For the text-containing cell, return its midpoint in (x, y) coordinate format. 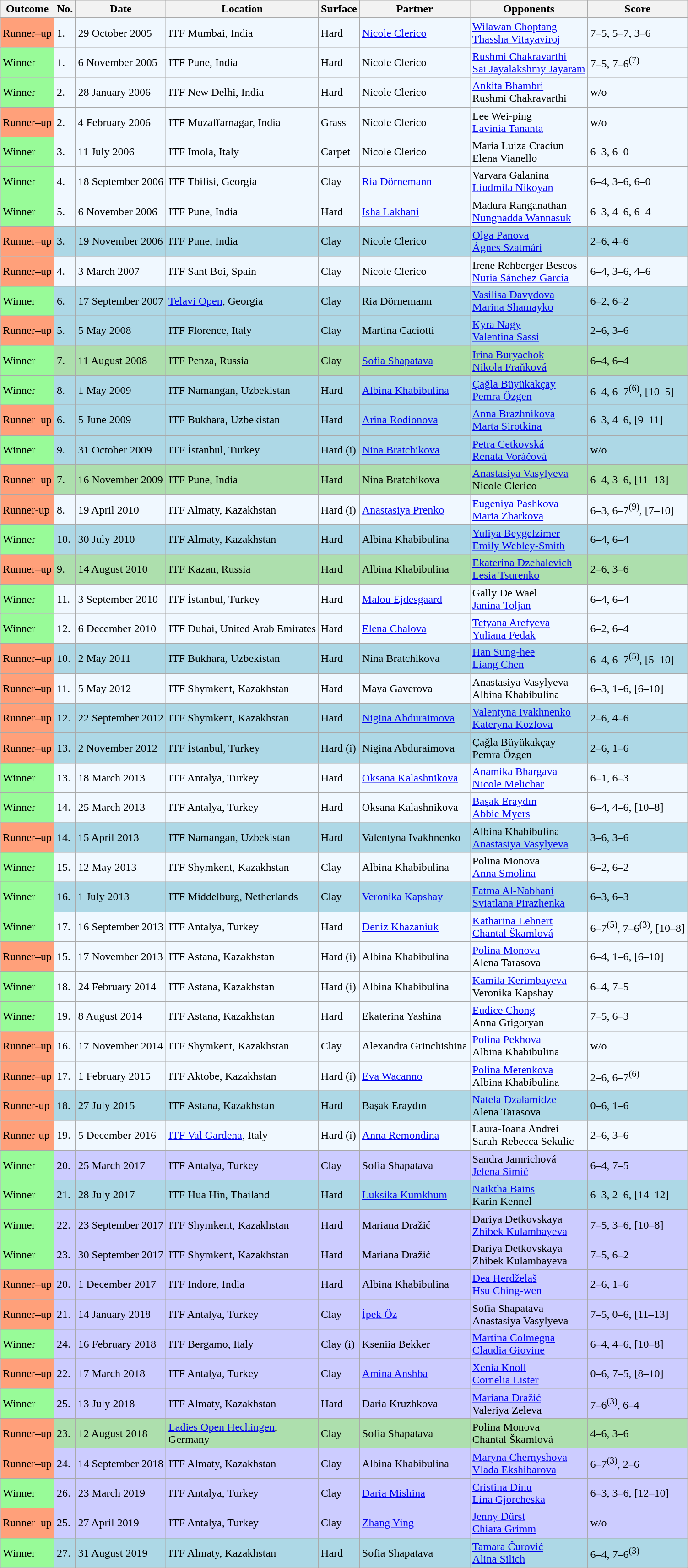
17 March 2018 (121, 1374)
1 July 2013 (121, 897)
Eva Wacanno (415, 1076)
Deniz Khazaniuk (415, 927)
Ankita Bhambri Rushmi Chakravarthi (529, 93)
17 September 2007 (121, 300)
Eugeniya Pashkova Maria Zharkova (529, 509)
Eudice Chong Anna Grigoryan (529, 1016)
18 September 2006 (121, 181)
16 September 2013 (121, 927)
6–3, 4–6, [9–11] (638, 421)
Laura-Ioana Andrei Sarah-Rebecca Sekulic (529, 1135)
7–6(3), 6–4 (638, 1404)
17 November 2013 (121, 956)
14 January 2018 (121, 1314)
Daria Mishina (415, 1493)
15 April 2013 (121, 837)
16 February 2018 (121, 1344)
30 July 2010 (121, 540)
28 January 2006 (121, 93)
7–5, 3–6, [10–8] (638, 1225)
4 February 2006 (121, 122)
7–5, 7–6(7) (638, 62)
30 September 2017 (121, 1254)
Location (243, 9)
Katharina Lehnert Chantal Škamlová (529, 927)
0–6, 1–6 (638, 1106)
6–4, 3–6, 6–0 (638, 181)
6–3, 4–6, 6–4 (638, 212)
Vasilisa Davydova Marina Shamayko (529, 300)
Martina Colmegna Claudia Giovine (529, 1344)
18 March 2013 (121, 778)
14 August 2010 (121, 569)
7–5, 6–2 (638, 1254)
6–7(5), 7–6(3), [10–8] (638, 927)
5 June 2009 (121, 421)
Dea Herdželaš Hsu Ching-wen (529, 1284)
3 September 2010 (121, 599)
Opponents (529, 9)
Valentyna Ivakhnenko (415, 837)
6 December 2010 (121, 628)
Maria Luiza Craciun Elena Vianello (529, 152)
Wilawan Choptang Thassha Vitayaviroj (529, 33)
5 December 2016 (121, 1135)
16 November 2009 (121, 480)
Kseniia Bekker (415, 1344)
Anna Brazhnikova Marta Sirotkina (529, 421)
2 May 2011 (121, 659)
Varvara Galanina Liudmila Nikoyan (529, 181)
Anastasiya Vasylyeva Albina Khabibulina (529, 688)
Anamika Bhargava Nicole Melichar (529, 778)
Carpet (339, 152)
Irina Buryachok Nikola Fraňková (529, 360)
Gally De Wael Janina Toljan (529, 599)
Mariana Dražić Valeriya Zeleva (529, 1404)
Elena Chalova (415, 628)
19 April 2010 (121, 509)
6 November 2005 (121, 62)
28 July 2017 (121, 1195)
Cristina Dinu Lina Gjorcheska (529, 1493)
Kamila Kerimbayeva Veronika Kapshay (529, 987)
7–5, 0–6, [11–13] (638, 1314)
ITF Hua Hin, Thailand (243, 1195)
27 July 2015 (121, 1106)
Tamara Čurović Alina Silich (529, 1553)
Partner (415, 9)
2 November 2012 (121, 748)
ITF Florence, Italy (243, 331)
6–7(3), 2–6 (638, 1463)
6–4, 3–6, 4–6 (638, 271)
1 February 2015 (121, 1076)
13 July 2018 (121, 1404)
Score (638, 9)
ITF Dubai, United Arab Emirates (243, 628)
26. (65, 1493)
ITF Imola, Italy (243, 152)
Lee Wei-ping Lavinia Tananta (529, 122)
23 September 2017 (121, 1225)
Zhang Ying (415, 1523)
6–3, 3–6, [12–10] (638, 1493)
6–4, 6–7(6), [10–5] (638, 390)
5 May 2008 (121, 331)
Naiktha Bains Karin Kennel (529, 1195)
Petra Cetkovská Renata Voráčová (529, 450)
4–6, 3–6 (638, 1434)
Telavi Open, Georgia (243, 300)
Başak Eraydın Abbie Myers (529, 807)
Han Sung-hee Liang Chen (529, 659)
27 April 2019 (121, 1523)
ITF Middelburg, Netherlands (243, 897)
Ekaterina Dzehalevich Lesia Tsurenko (529, 569)
Ekaterina Yashina (415, 1016)
Tetyana Arefyeva Yuliana Fedak (529, 628)
8 August 2014 (121, 1016)
Anastasiya Vasylyeva Nicole Clerico (529, 480)
7–5, 5–7, 3–6 (638, 33)
22 September 2012 (121, 718)
Anastasiya Prenko (415, 509)
ITF Bergamo, Italy (243, 1344)
No. (65, 9)
Başak Eraydın (415, 1106)
Clay (i) (339, 1344)
1 December 2017 (121, 1284)
6–4, 1–6, [6–10] (638, 956)
Valentyna Ivakhnenko Kateryna Kozlova (529, 718)
23 March 2019 (121, 1493)
29 October 2005 (121, 33)
Maryna Chernyshova Vlada Ekshibarova (529, 1463)
25 March 2017 (121, 1165)
6–4, 6–7(5), [5–10] (638, 659)
Anna Remondina (415, 1135)
ITF Mumbai, India (243, 33)
Outcome (27, 9)
Grass (339, 122)
2–6, 6–7(6) (638, 1076)
Arina Rodionova (415, 421)
1 May 2009 (121, 390)
Sandra Jamrichová Jelena Simić (529, 1165)
7–5, 6–3 (638, 1016)
Rushmi Chakravarthi Sai Jayalakshmy Jayaram (529, 62)
6–4, 7–6(3) (638, 1553)
ITF New Delhi, India (243, 93)
6–3, 6–0 (638, 152)
Kyra Nagy Valentina Sassi (529, 331)
İpek Öz (415, 1314)
Maya Gaverova (415, 688)
19 November 2006 (121, 241)
ITF Sant Boi, Spain (243, 271)
17 November 2014 (121, 1046)
Veronika Kapshay (415, 897)
5 May 2012 (121, 688)
14 September 2018 (121, 1463)
6–3, 2–6, [14–12] (638, 1195)
Daria Kruzhkova (415, 1404)
Jenny Dürst Chiara Grimm (529, 1523)
Polina Merenkova Albina Khabibulina (529, 1076)
Surface (339, 9)
Xenia Knoll Cornelia Lister (529, 1374)
24 February 2014 (121, 987)
0–6, 7–5, [8–10] (638, 1374)
Ladies Open Hechingen, Germany (243, 1434)
Albina Khabibulina Anastasiya Vasylyeva (529, 837)
ITF Penza, Russia (243, 360)
Fatma Al-Nabhani Sviatlana Pirazhenka (529, 897)
ITF Kazan, Russia (243, 569)
Luksika Kumkhum (415, 1195)
Polina Monova Alena Tarasova (529, 956)
Date (121, 9)
ITF Muzaffarnagar, India (243, 122)
6–1, 6–3 (638, 778)
31 October 2009 (121, 450)
27. (65, 1553)
6–4, 3–6, [11–13] (638, 480)
31 August 2019 (121, 1553)
12 August 2018 (121, 1434)
Yuliya Beygelzimer Emily Webley-Smith (529, 540)
6–3, 6–7(9), [7–10] (638, 509)
Madura Ranganathan Nungnadda Wannasuk (529, 212)
Malou Ejdesgaard (415, 599)
Polina Monova Chantal Škamlová (529, 1434)
6–2, 6–4 (638, 628)
3–6, 3–6 (638, 837)
11 August 2008 (121, 360)
Polina Monova Anna Smolina (529, 868)
Martina Caciotti (415, 331)
Sofia Shapatava Anastasiya Vasylyeva (529, 1314)
6 November 2006 (121, 212)
6–3, 6–3 (638, 897)
Isha Lakhani (415, 212)
Amina Anshba (415, 1374)
25 March 2013 (121, 807)
Natela Dzalamidze Alena Tarasova (529, 1106)
ITF Indore, India (243, 1284)
11 July 2006 (121, 152)
6–3, 1–6, [6–10] (638, 688)
ITF Aktobe, Kazakhstan (243, 1076)
ITF Tbilisi, Georgia (243, 181)
ITF Val Gardena, Italy (243, 1135)
Alexandra Grinchishina (415, 1046)
Olga Panova Ágnes Szatmári (529, 241)
3 March 2007 (121, 271)
Polina Pekhova Albina Khabibulina (529, 1046)
Irene Rehberger Bescos Nuria Sánchez García (529, 271)
12 May 2013 (121, 868)
